Search for the cell housing the specified text and yield its [x, y] center coordinate. 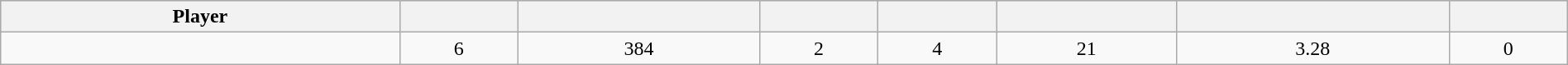
3.28 [1313, 48]
Player [200, 17]
2 [819, 48]
4 [938, 48]
21 [1087, 48]
384 [638, 48]
0 [1508, 48]
6 [458, 48]
